Output the (x, y) coordinate of the center of the cell containing the given text.  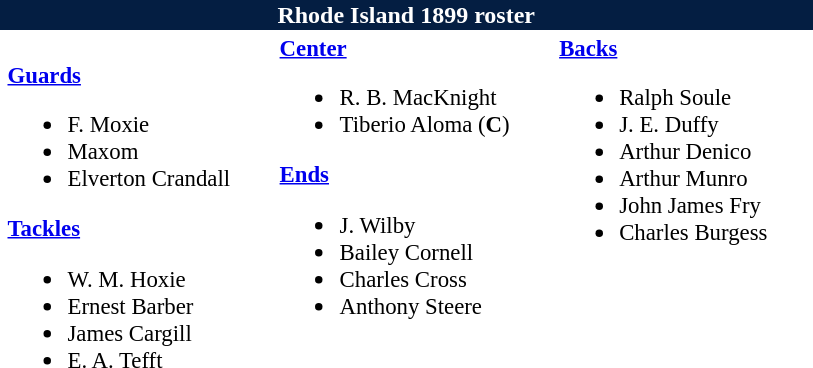
Rhode Island 1899 roster (406, 15)
